Pinpoint the cell where the given text exists, returning its (X, Y) midpoint coordinate. 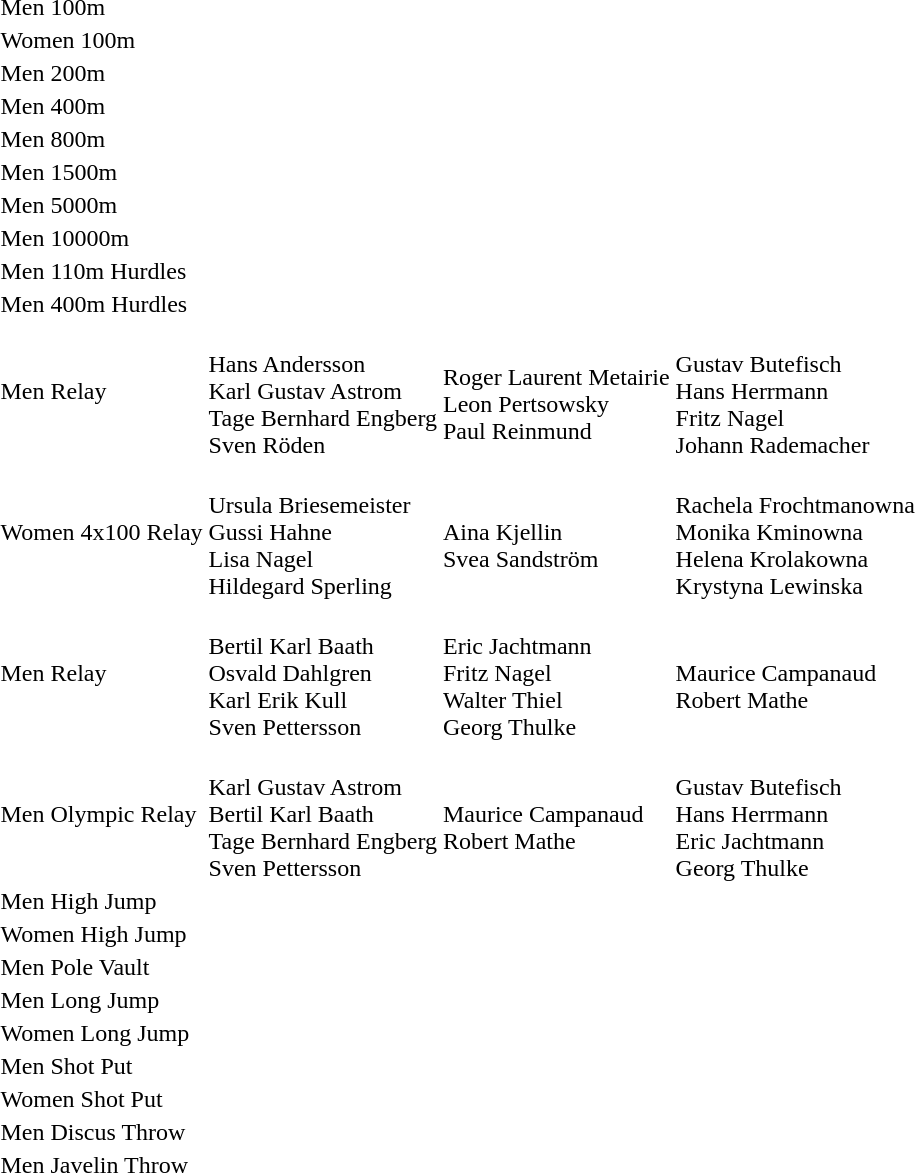
Eric JachtmannFritz NagelWalter ThielGeorg Thulke (557, 673)
Karl Gustav AstromBertil Karl BaathTage Bernhard EngbergSven Pettersson (322, 814)
Aina KjellinSvea Sandström (557, 532)
Bertil Karl BaathOsvald DahlgrenKarl Erik KullSven Pettersson (322, 673)
Roger Laurent MetairieLeon PertsowskyPaul Reinmund (557, 391)
Hans AnderssonKarl Gustav AstromTage Bernhard EngbergSven Röden (322, 391)
Ursula BriesemeisterGussi HahneLisa NagelHildegard Sperling (322, 532)
Maurice CampanaudRobert Mathe (557, 814)
